Detect which cell encompasses the target text, then output its (x, y) center coordinate. 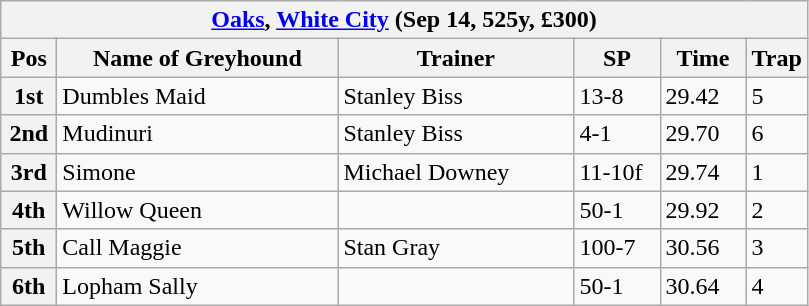
4th (29, 210)
3rd (29, 172)
100-7 (617, 248)
Pos (29, 58)
4-1 (617, 134)
4 (776, 286)
30.56 (703, 248)
29.42 (703, 96)
Willow Queen (198, 210)
2 (776, 210)
Dumbles Maid (198, 96)
Michael Downey (456, 172)
3 (776, 248)
Trainer (456, 58)
Time (703, 58)
SP (617, 58)
29.92 (703, 210)
Stan Gray (456, 248)
Mudinuri (198, 134)
Oaks, White City (Sep 14, 525y, £300) (404, 20)
6 (776, 134)
11-10f (617, 172)
2nd (29, 134)
1st (29, 96)
5th (29, 248)
30.64 (703, 286)
29.70 (703, 134)
6th (29, 286)
Name of Greyhound (198, 58)
Simone (198, 172)
5 (776, 96)
29.74 (703, 172)
13-8 (617, 96)
1 (776, 172)
Call Maggie (198, 248)
Trap (776, 58)
Lopham Sally (198, 286)
